Pinpoint the cell where the given text exists, returning its [x, y] midpoint coordinate. 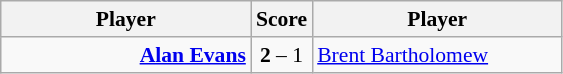
Brent Bartholomew [437, 55]
Alan Evans [126, 55]
Score [282, 19]
2 – 1 [282, 55]
